For the text-containing cell, return its midpoint in (X, Y) coordinate format. 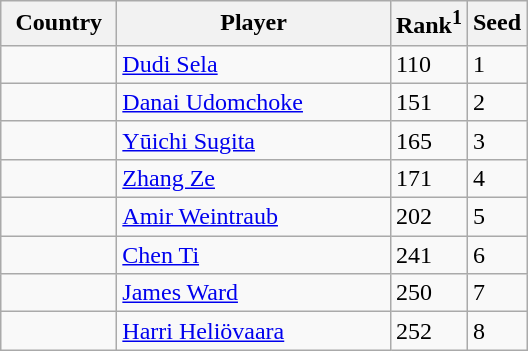
8 (496, 331)
5 (496, 217)
1 (496, 64)
Country (59, 24)
Seed (496, 24)
Harri Heliövaara (254, 331)
7 (496, 293)
110 (428, 64)
4 (496, 178)
Player (254, 24)
151 (428, 102)
250 (428, 293)
James Ward (254, 293)
Yūichi Sugita (254, 140)
202 (428, 217)
Danai Udomchoke (254, 102)
Rank1 (428, 24)
171 (428, 178)
Amir Weintraub (254, 217)
241 (428, 255)
Dudi Sela (254, 64)
252 (428, 331)
165 (428, 140)
Zhang Ze (254, 178)
6 (496, 255)
2 (496, 102)
Chen Ti (254, 255)
3 (496, 140)
